Capture the cell that displays the provided text and extract its [X, Y] central coordinate. 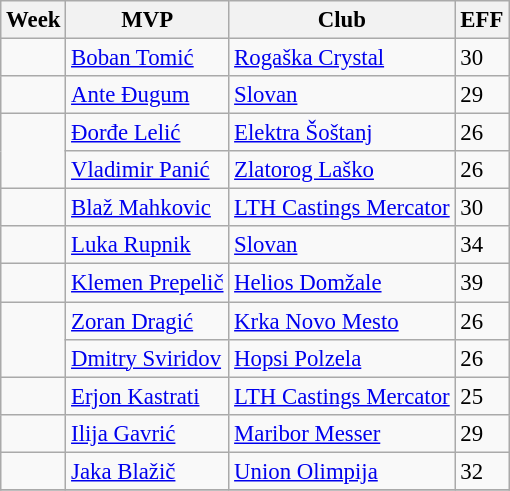
Erjon Kastrati [148, 396]
Helios Domžale [342, 283]
MVP [148, 20]
Boban Tomić [148, 58]
Klemen Prepelič [148, 283]
39 [482, 283]
Blaž Mahkovic [148, 208]
Đorđe Lelić [148, 133]
Vladimir Panić [148, 170]
Ilija Gavrić [148, 433]
Maribor Messer [342, 433]
Krka Novo Mesto [342, 321]
Luka Rupnik [148, 245]
Week [34, 20]
Zoran Dragić [148, 321]
Ante Đugum [148, 95]
Hopsi Polzela [342, 358]
Club [342, 20]
Zlatorog Laško [342, 170]
34 [482, 245]
Union Olimpija [342, 471]
Elektra Šoštanj [342, 133]
Rogaška Crystal [342, 58]
32 [482, 471]
Dmitry Sviridov [148, 358]
EFF [482, 20]
Jaka Blažič [148, 471]
25 [482, 396]
